Return [x, y] of the center of cell containing provided text 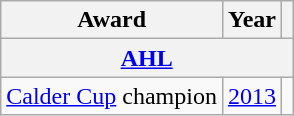
Award [112, 20]
2013 [252, 96]
Calder Cup champion [112, 96]
Year [252, 20]
AHL [147, 58]
